Pinpoint the cell where the given text exists, returning its [X, Y] midpoint coordinate. 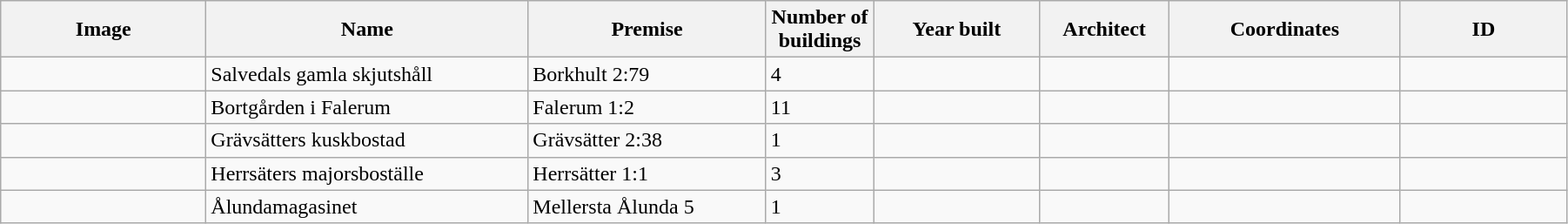
Premise [647, 30]
Grävsätters kuskbostad [367, 140]
ID [1483, 30]
Grävsätter 2:38 [647, 140]
Architect [1104, 30]
Falerum 1:2 [647, 107]
Coordinates [1284, 30]
Herrsäters majorsboställe [367, 173]
3 [820, 173]
Salvedals gamla skjutshåll [367, 74]
Herrsätter 1:1 [647, 173]
4 [820, 74]
Mellersta Ålunda 5 [647, 207]
Bortgården i Falerum [367, 107]
Borkhult 2:79 [647, 74]
Year built [957, 30]
Image [104, 30]
Number ofbuildings [820, 30]
11 [820, 107]
Name [367, 30]
Ålundamagasinet [367, 207]
